Capture the cell that displays the provided text and extract its (x, y) central coordinate. 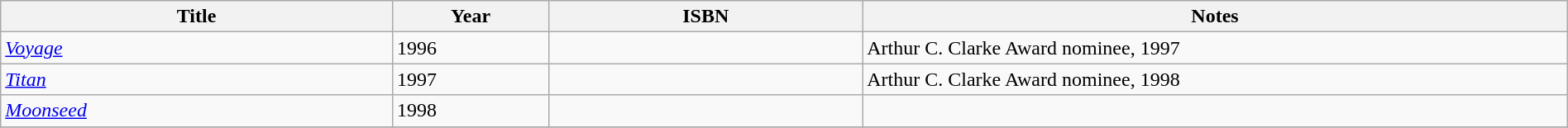
Title (197, 17)
1997 (470, 79)
Arthur C. Clarke Award nominee, 1998 (1216, 79)
Notes (1216, 17)
Year (470, 17)
Arthur C. Clarke Award nominee, 1997 (1216, 48)
1998 (470, 111)
Moonseed (197, 111)
Voyage (197, 48)
1996 (470, 48)
ISBN (706, 17)
Titan (197, 79)
